Pinpoint the cell where the given text exists, returning its [x, y] midpoint coordinate. 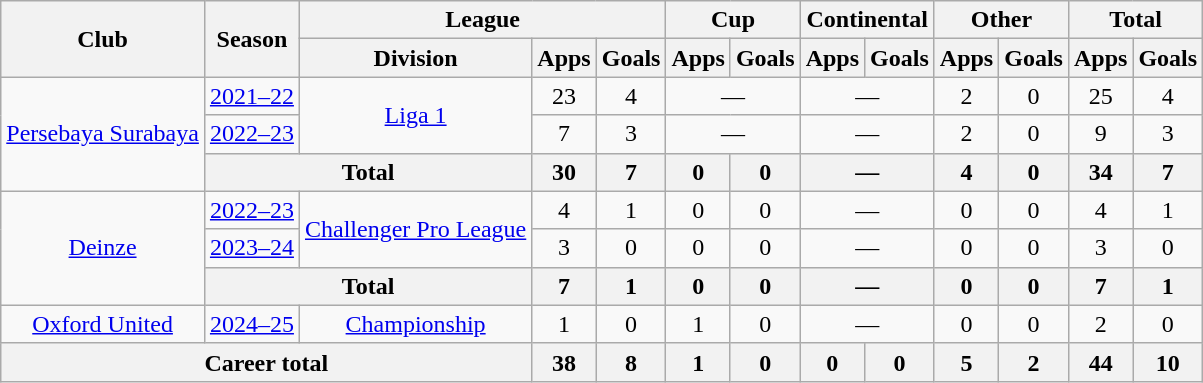
2023–24 [252, 248]
5 [966, 362]
9 [1100, 134]
44 [1100, 362]
2024–25 [252, 324]
2021–22 [252, 96]
Season [252, 39]
34 [1100, 172]
Liga 1 [415, 115]
Championship [415, 324]
8 [631, 362]
Club [103, 39]
Other [1001, 20]
League [482, 20]
38 [564, 362]
30 [564, 172]
Continental [867, 20]
Deinze [103, 248]
Persebaya Surabaya [103, 134]
Challenger Pro League [415, 229]
25 [1100, 96]
Cup [733, 20]
23 [564, 96]
Career total [266, 362]
Oxford United [103, 324]
10 [1168, 362]
Division [415, 58]
